Scan for the cell matching the given text and deliver its (x, y) coordinate at center. 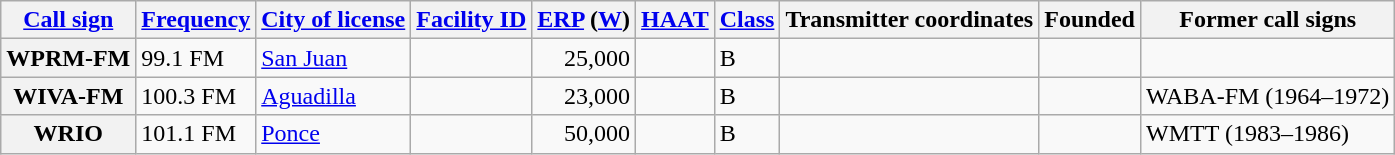
Founded (1090, 20)
Class (747, 20)
100.3 FM (196, 96)
101.1 FM (196, 134)
Aguadilla (334, 96)
25,000 (584, 58)
WIVA-FM (68, 96)
WMTT (1983–1986) (1267, 134)
WRIO (68, 134)
WPRM-FM (68, 58)
Former call signs (1267, 20)
ERP (W) (584, 20)
WABA-FM (1964–1972) (1267, 96)
Frequency (196, 20)
HAAT (676, 20)
San Juan (334, 58)
23,000 (584, 96)
City of license (334, 20)
Transmitter coordinates (910, 20)
Call sign (68, 20)
99.1 FM (196, 58)
Facility ID (472, 20)
50,000 (584, 134)
Ponce (334, 134)
